Pinpoint the cell where the given text exists, returning its (x, y) midpoint coordinate. 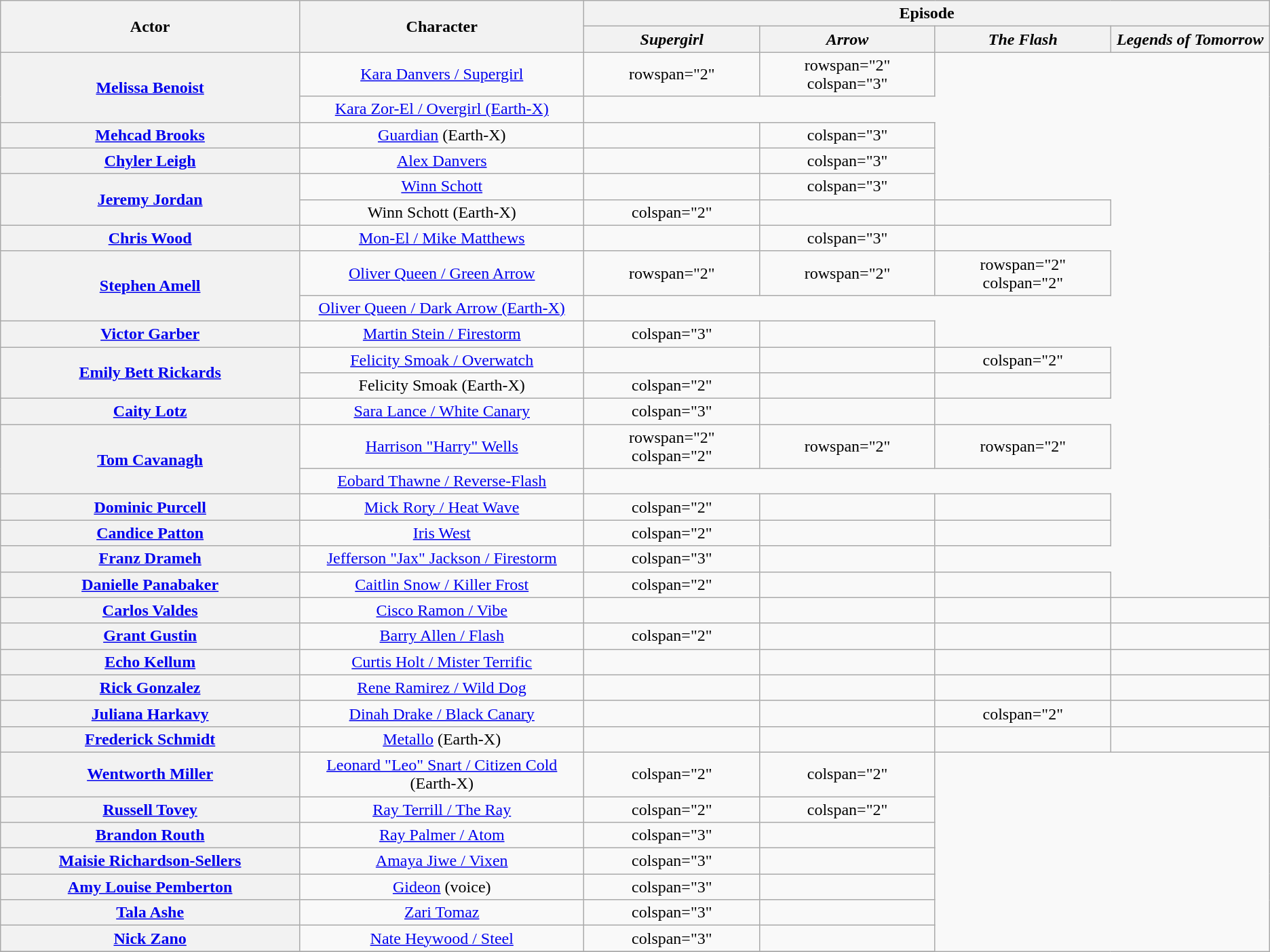
Amy Louise Pemberton (151, 887)
Carlos Valdes (151, 610)
Dinah Drake / Black Canary (442, 713)
Felicity Smoak / Overwatch (442, 360)
Felicity Smoak (Earth-X) (442, 386)
Leonard "Leo" Snart / Citizen Cold (Earth-X) (442, 774)
Echo Kellum (151, 662)
Oliver Queen / Dark Arrow (Earth-X) (442, 308)
Guardian (Earth-X) (442, 135)
Danielle Panabaker (151, 584)
Mehcad Brooks (151, 135)
Zari Tomaz (442, 913)
Legends of Tomorrow (1190, 39)
Juliana Harkavy (151, 713)
Russell Tovey (151, 809)
Winn Schott (Earth-X) (442, 212)
Episode (927, 14)
Iris West (442, 533)
Tala Ashe (151, 913)
Curtis Holt / Mister Terrific (442, 662)
Character (442, 26)
Candice Patton (151, 533)
Alex Danvers (442, 161)
Barry Allen / Flash (442, 636)
Chyler Leigh (151, 161)
rowspan="2" colspan="3" (848, 75)
Wentworth Miller (151, 774)
Kara Danvers / Supergirl (442, 75)
Stephen Amell (151, 286)
Franz Drameh (151, 559)
Caitlin Snow / Killer Frost (442, 584)
Eobard Thawne / Reverse-Flash (442, 481)
Emily Bett Rickards (151, 373)
Melissa Benoist (151, 87)
Jeremy Jordan (151, 199)
Arrow (848, 39)
Tom Cavanagh (151, 460)
Actor (151, 26)
Dominic Purcell (151, 507)
Maisie Richardson-Sellers (151, 861)
Winn Schott (442, 186)
Supergirl (672, 39)
Brandon Routh (151, 835)
Mick Rory / Heat Wave (442, 507)
Nate Heywood / Steel (442, 938)
Metallo (Earth-X) (442, 739)
Chris Wood (151, 238)
Caity Lotz (151, 412)
Jefferson "Jax" Jackson / Firestorm (442, 559)
Oliver Queen / Green Arrow (442, 273)
Ray Palmer / Atom (442, 835)
Amaya Jiwe / Vixen (442, 861)
Nick Zano (151, 938)
Sara Lance / White Canary (442, 412)
Ray Terrill / The Ray (442, 809)
Rene Ramirez / Wild Dog (442, 688)
Martin Stein / Firestorm (442, 334)
Grant Gustin (151, 636)
Gideon (voice) (442, 887)
Mon-El / Mike Matthews (442, 238)
Cisco Ramon / Vibe (442, 610)
Frederick Schmidt (151, 739)
Harrison "Harry" Wells (442, 446)
The Flash (1023, 39)
Kara Zor-El / Overgirl (Earth-X) (442, 109)
Victor Garber (151, 334)
Rick Gonzalez (151, 688)
